Return the (X, Y) coordinate for the center point of the cell that contains the specified text.  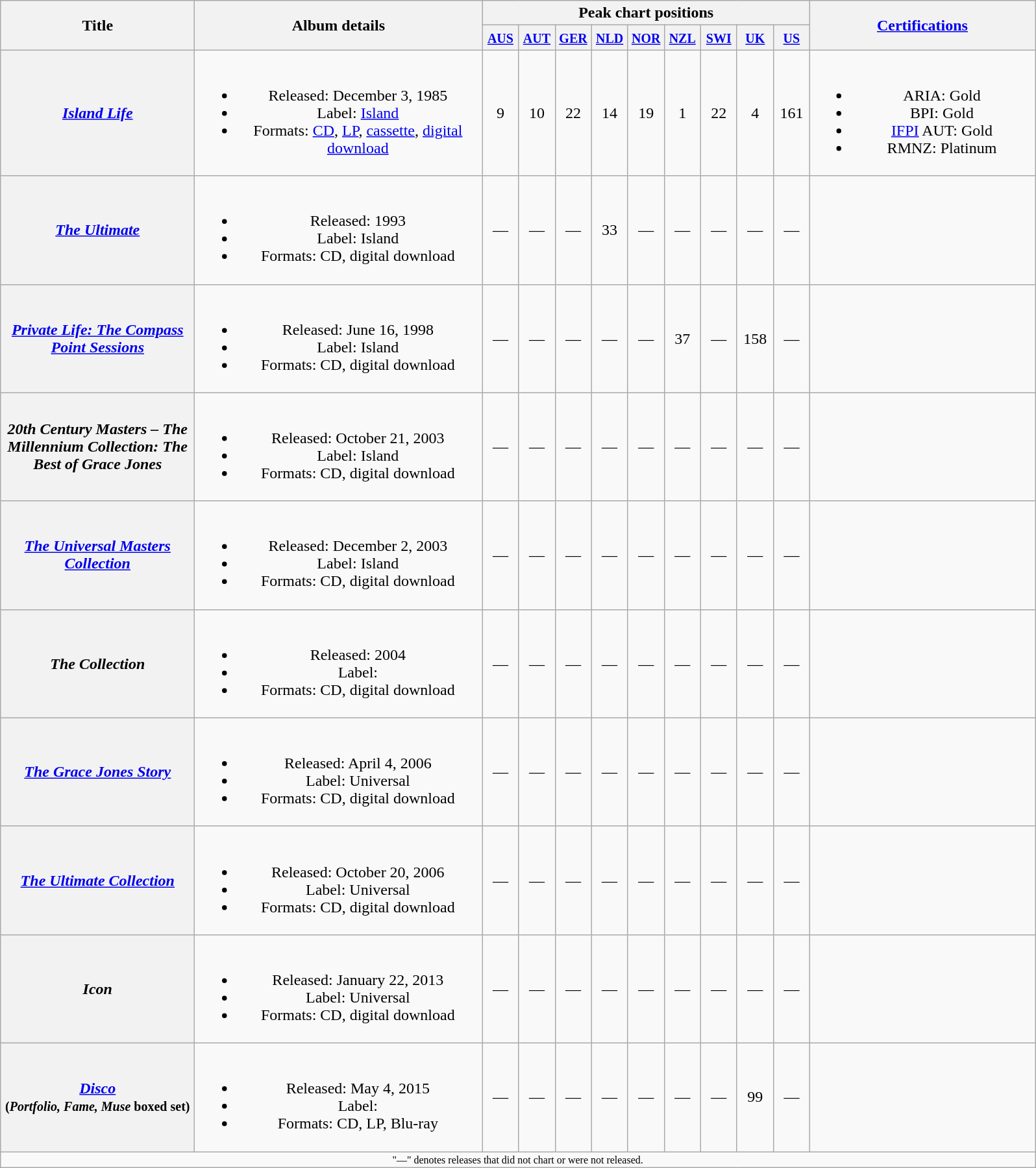
SWI (719, 38)
UK (755, 38)
Released: April 4, 2006Label: UniversalFormats: CD, digital download (339, 772)
20th Century Masters – The Millennium Collection: The Best of Grace Jones (97, 446)
Album details (339, 25)
33 (610, 230)
NLD (610, 38)
Released: December 2, 2003Label: IslandFormats: CD, digital download (339, 555)
37 (682, 339)
NOR (646, 38)
Released: December 3, 1985Label: IslandFormats: CD, LP, cassette, digital download (339, 113)
The Ultimate (97, 230)
Disco(Portfolio, Fame, Muse boxed set) (97, 1097)
Released: June 16, 1998Label: IslandFormats: CD, digital download (339, 339)
Released: 2004Label: Formats: CD, digital download (339, 663)
1 (682, 113)
161 (791, 113)
Released: May 4, 2015Label: Formats: CD, LP, Blu-ray (339, 1097)
Released: 1993Label: IslandFormats: CD, digital download (339, 230)
Released: October 20, 2006Label: UniversalFormats: CD, digital download (339, 880)
AUT (537, 38)
99 (755, 1097)
Icon (97, 989)
US (791, 38)
158 (755, 339)
Private Life: The Compass Point Sessions (97, 339)
Certifications (922, 25)
10 (537, 113)
14 (610, 113)
Released: January 22, 2013Label: UniversalFormats: CD, digital download (339, 989)
9 (500, 113)
The Ultimate Collection (97, 880)
ARIA: GoldBPI: GoldIFPI AUT: GoldRMNZ: Platinum (922, 113)
NZL (682, 38)
GER (573, 38)
The Grace Jones Story (97, 772)
The Universal Masters Collection (97, 555)
19 (646, 113)
AUS (500, 38)
4 (755, 113)
Island Life (97, 113)
Released: October 21, 2003Label: IslandFormats: CD, digital download (339, 446)
"—" denotes releases that did not chart or were not released. (518, 1159)
The Collection (97, 663)
Title (97, 25)
Peak chart positions (647, 13)
